Detect which cell encompasses the target text, then output its (X, Y) center coordinate. 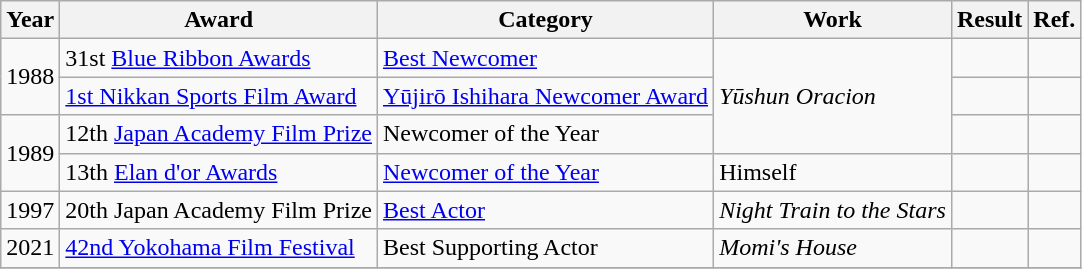
Category (546, 20)
Year (30, 20)
12th Japan Academy Film Prize (219, 134)
Yūjirō Ishihara Newcomer Award (546, 96)
1997 (30, 210)
31st Blue Ribbon Awards (219, 58)
20th Japan Academy Film Prize (219, 210)
Himself (833, 172)
Work (833, 20)
Night Train to the Stars (833, 210)
13th Elan d'or Awards (219, 172)
Best Newcomer (546, 58)
1st Nikkan Sports Film Award (219, 96)
Best Supporting Actor (546, 248)
42nd Yokohama Film Festival (219, 248)
Best Actor (546, 210)
Momi's House (833, 248)
Ref. (1054, 20)
2021 (30, 248)
1989 (30, 153)
Award (219, 20)
Result (989, 20)
1988 (30, 77)
Yūshun Oracion (833, 96)
